Identify which cell holds the provided text, then report its [X, Y] central coordinate. 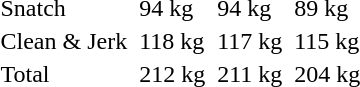
117 kg [250, 41]
118 kg [172, 41]
